Detect which cell encompasses the target text, then output its [X, Y] center coordinate. 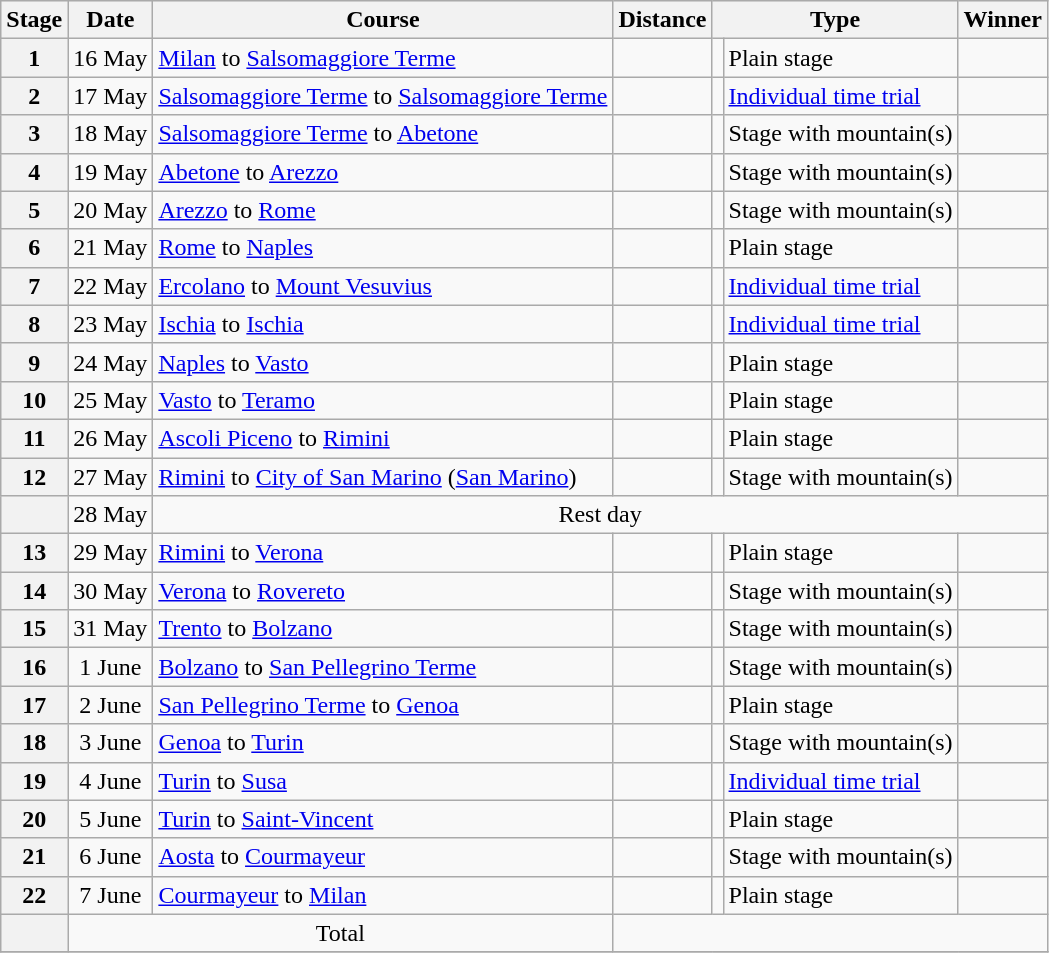
12 [34, 477]
19 May [110, 172]
6 June [110, 857]
Arezzo to Rome [383, 210]
29 May [110, 553]
Total [340, 933]
Rome to Naples [383, 248]
Rest day [600, 515]
Salsomaggiore Terme to Salsomaggiore Terme [383, 96]
22 May [110, 286]
San Pellegrino Terme to Genoa [383, 705]
8 [34, 324]
21 May [110, 248]
Milan to Salsomaggiore Terme [383, 58]
Verona to Rovereto [383, 591]
Turin to Saint-Vincent [383, 819]
28 May [110, 515]
Trento to Bolzano [383, 629]
19 [34, 781]
5 June [110, 819]
27 May [110, 477]
Ercolano to Mount Vesuvius [383, 286]
2 [34, 96]
Genoa to Turin [383, 743]
1 June [110, 667]
Bolzano to San Pellegrino Terme [383, 667]
23 May [110, 324]
30 May [110, 591]
Ascoli Piceno to Rimini [383, 438]
16 [34, 667]
Rimini to City of San Marino (San Marino) [383, 477]
Abetone to Arezzo [383, 172]
11 [34, 438]
17 May [110, 96]
14 [34, 591]
3 [34, 134]
4 [34, 172]
24 May [110, 362]
20 May [110, 210]
2 June [110, 705]
Stage [34, 20]
Naples to Vasto [383, 362]
Turin to Susa [383, 781]
16 May [110, 58]
10 [34, 400]
9 [34, 362]
Ischia to Ischia [383, 324]
1 [34, 58]
20 [34, 819]
Winner [1002, 20]
Vasto to Teramo [383, 400]
26 May [110, 438]
22 [34, 895]
6 [34, 248]
Courmayeur to Milan [383, 895]
18 May [110, 134]
13 [34, 553]
Type [835, 20]
Rimini to Verona [383, 553]
Aosta to Courmayeur [383, 857]
17 [34, 705]
7 June [110, 895]
Distance [662, 20]
3 June [110, 743]
4 June [110, 781]
5 [34, 210]
Salsomaggiore Terme to Abetone [383, 134]
15 [34, 629]
25 May [110, 400]
31 May [110, 629]
Course [383, 20]
21 [34, 857]
Date [110, 20]
18 [34, 743]
7 [34, 286]
